Return the [x, y] coordinate for the center point of the cell that contains the specified text.  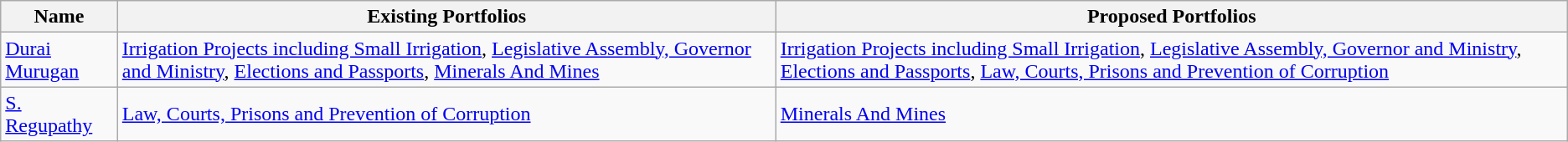
Durai Murugan [59, 60]
Minerals And Mines [1171, 114]
Name [59, 17]
Proposed Portfolios [1171, 17]
Law, Courts, Prisons and Prevention of Corruption [446, 114]
Irrigation Projects including Small Irrigation, Legislative Assembly, Governor and Ministry, Elections and Passports, Minerals And Mines [446, 60]
S. Regupathy [59, 114]
Existing Portfolios [446, 17]
